Pinpoint the cell where the given text exists, returning its [X, Y] midpoint coordinate. 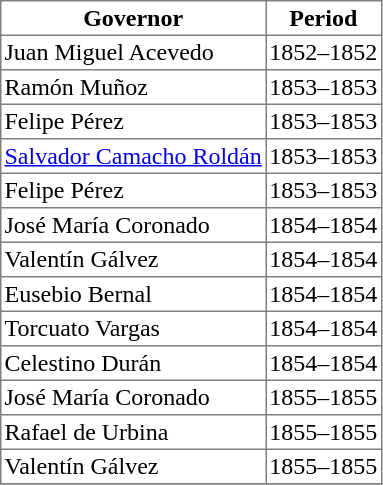
Governor [134, 18]
Rafael de Urbina [134, 432]
Celestino Durán [134, 363]
Period [324, 18]
Torcuato Vargas [134, 328]
Juan Miguel Acevedo [134, 52]
Eusebio Bernal [134, 294]
1852–1852 [324, 52]
Salvador Camacho Roldán [134, 156]
Ramón Muñoz [134, 87]
